From the cell containing the given text, extract its center point as (x, y) coordinate. 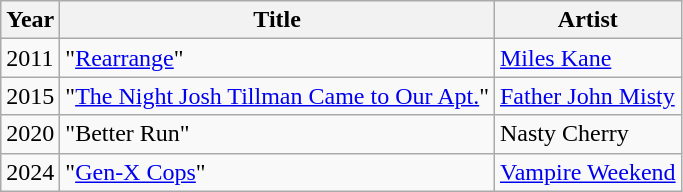
Year (30, 20)
Vampire Weekend (588, 172)
"Better Run" (278, 134)
Father John Misty (588, 96)
"Gen-X Cops" (278, 172)
Nasty Cherry (588, 134)
"Rearrange" (278, 58)
2015 (30, 96)
2020 (30, 134)
"The Night Josh Tillman Came to Our Apt." (278, 96)
2024 (30, 172)
Artist (588, 20)
2011 (30, 58)
Title (278, 20)
Miles Kane (588, 58)
